Find where the given text appears and provide that cell's center as (x, y) coordinate. 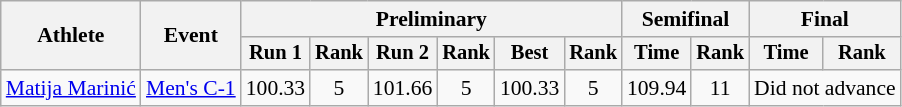
Preliminary (432, 19)
Did not advance (825, 88)
Semifinal (686, 19)
Matija Marinić (71, 88)
Event (191, 36)
Final (825, 19)
11 (720, 88)
Best (530, 54)
Men's C-1 (191, 88)
Run 2 (402, 54)
Athlete (71, 36)
109.94 (656, 88)
Run 1 (276, 54)
101.66 (402, 88)
